Find where the given text appears and provide that cell's center as (X, Y) coordinate. 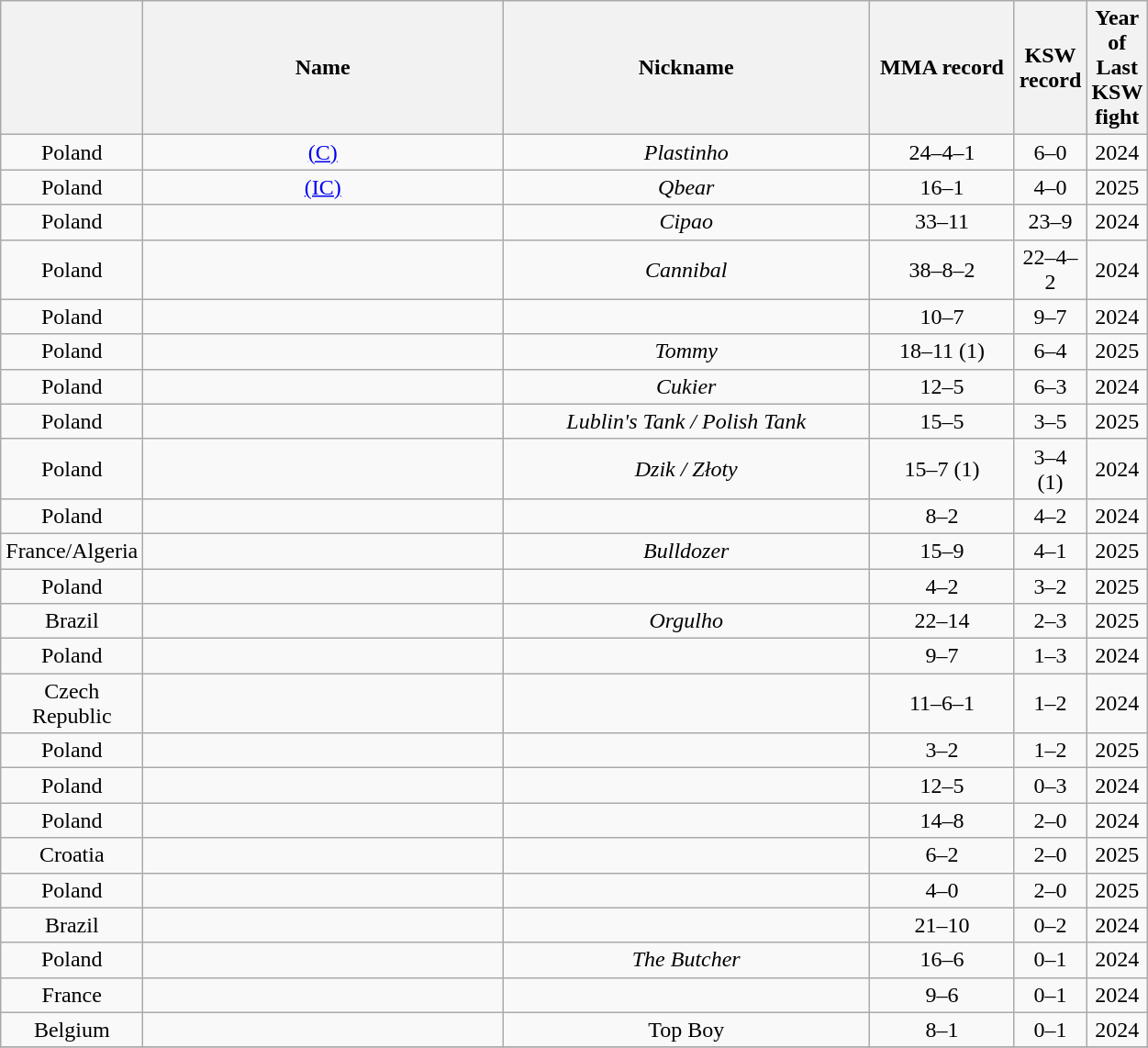
France (72, 995)
Name (323, 68)
15–5 (942, 421)
1–3 (1050, 656)
Cipao (686, 222)
MMA record (942, 68)
15–7 (1) (942, 468)
6–2 (942, 855)
(C) (323, 152)
38–8–2 (942, 270)
4–1 (1050, 551)
22–4–2 (1050, 270)
18–11 (1) (942, 351)
10–7 (942, 317)
6–4 (1050, 351)
0–3 (1050, 786)
14–8 (942, 820)
2–3 (1050, 621)
KSW record (1050, 68)
3–5 (1050, 421)
Croatia (72, 855)
22–14 (942, 621)
(IC) (323, 187)
Cukier (686, 386)
16–6 (942, 960)
Tommy (686, 351)
8–2 (942, 516)
Orgulho (686, 621)
8–1 (942, 1030)
Nickname (686, 68)
21–10 (942, 925)
16–1 (942, 187)
0–2 (1050, 925)
6–0 (1050, 152)
9–6 (942, 995)
France/Algeria (72, 551)
The Butcher (686, 960)
23–9 (1050, 222)
Czech Republic (72, 703)
Top Boy (686, 1030)
11–6–1 (942, 703)
Bulldozer (686, 551)
15–9 (942, 551)
Cannibal (686, 270)
Dzik / Złoty (686, 468)
24–4–1 (942, 152)
Year of Last KSW fight (1118, 68)
Qbear (686, 187)
Lublin's Tank / Polish Tank (686, 421)
3–4 (1) (1050, 468)
Belgium (72, 1030)
6–3 (1050, 386)
Plastinho (686, 152)
33–11 (942, 222)
